Return the (X, Y) coordinate for the center point of the cell that contains the specified text.  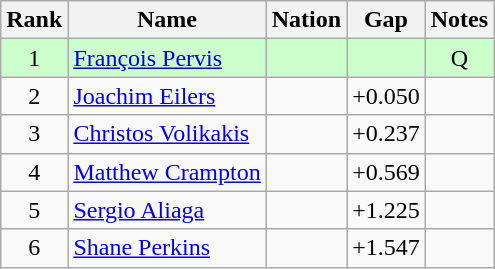
Christos Volikakis (167, 134)
Sergio Aliaga (167, 210)
1 (34, 58)
+0.569 (386, 172)
3 (34, 134)
Name (167, 20)
Gap (386, 20)
+0.237 (386, 134)
2 (34, 96)
Nation (306, 20)
Joachim Eilers (167, 96)
4 (34, 172)
François Pervis (167, 58)
6 (34, 248)
+0.050 (386, 96)
Shane Perkins (167, 248)
Rank (34, 20)
Notes (459, 20)
+1.547 (386, 248)
Matthew Crampton (167, 172)
5 (34, 210)
+1.225 (386, 210)
Q (459, 58)
